Scan for the cell matching the given text and deliver its (x, y) coordinate at center. 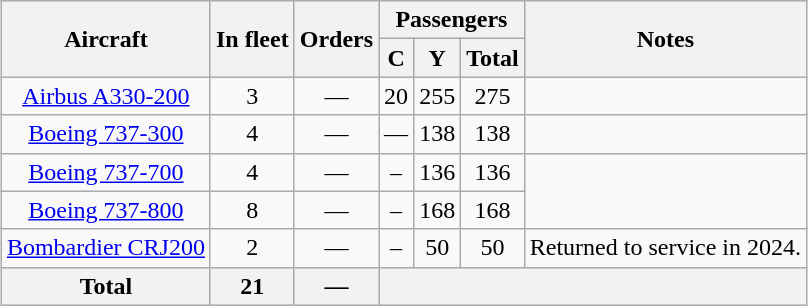
255 (438, 96)
Airbus A330-200 (106, 96)
275 (493, 96)
Notes (665, 39)
C (396, 58)
Bombardier CRJ200 (106, 248)
In fleet (252, 39)
Boeing 737-700 (106, 172)
Boeing 737-800 (106, 210)
21 (252, 286)
3 (252, 96)
Y (438, 58)
2 (252, 248)
20 (396, 96)
Aircraft (106, 39)
8 (252, 210)
Returned to service in 2024. (665, 248)
Orders (336, 39)
Passengers (452, 20)
Boeing 737-300 (106, 134)
